Identify which cell holds the provided text, then report its [x, y] central coordinate. 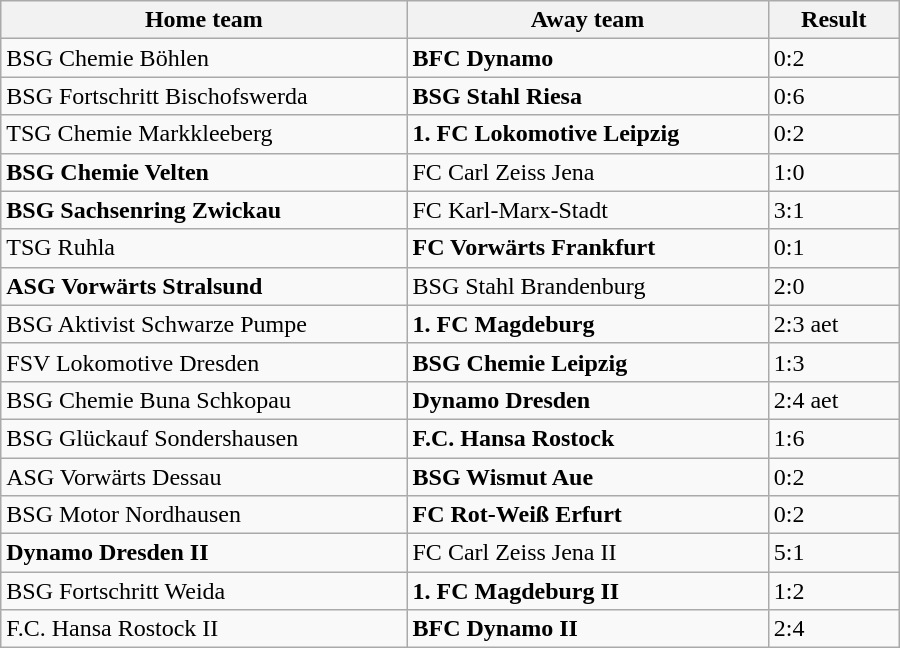
1:0 [834, 172]
Result [834, 20]
ASG Vorwärts Stralsund [204, 286]
BSG Chemie Buna Schkopau [204, 400]
F.C. Hansa Rostock [588, 438]
1:3 [834, 362]
FSV Lokomotive Dresden [204, 362]
1. FC Magdeburg II [588, 591]
1:2 [834, 591]
BFC Dynamo [588, 58]
Away team [588, 20]
BSG Fortschritt Weida [204, 591]
0:6 [834, 96]
BSG Wismut Aue [588, 477]
BSG Chemie Leipzig [588, 362]
FC Rot-Weiß Erfurt [588, 515]
0:1 [834, 248]
FC Carl Zeiss Jena [588, 172]
FC Carl Zeiss Jena II [588, 553]
TSG Chemie Markkleeberg [204, 134]
3:1 [834, 210]
5:1 [834, 553]
BSG Glückauf Sondershausen [204, 438]
Dynamo Dresden II [204, 553]
F.C. Hansa Rostock II [204, 629]
2:0 [834, 286]
BSG Sachsenring Zwickau [204, 210]
BSG Motor Nordhausen [204, 515]
1. FC Magdeburg [588, 324]
BSG Chemie Velten [204, 172]
BSG Stahl Riesa [588, 96]
BSG Stahl Brandenburg [588, 286]
BSG Aktivist Schwarze Pumpe [204, 324]
2:4 aet [834, 400]
ASG Vorwärts Dessau [204, 477]
2:4 [834, 629]
2:3 aet [834, 324]
1. FC Lokomotive Leipzig [588, 134]
BSG Fortschritt Bischofswerda [204, 96]
Home team [204, 20]
BFC Dynamo II [588, 629]
1:6 [834, 438]
TSG Ruhla [204, 248]
FC Vorwärts Frankfurt [588, 248]
BSG Chemie Böhlen [204, 58]
Dynamo Dresden [588, 400]
FC Karl-Marx-Stadt [588, 210]
